Capture the cell that displays the provided text and extract its [X, Y] central coordinate. 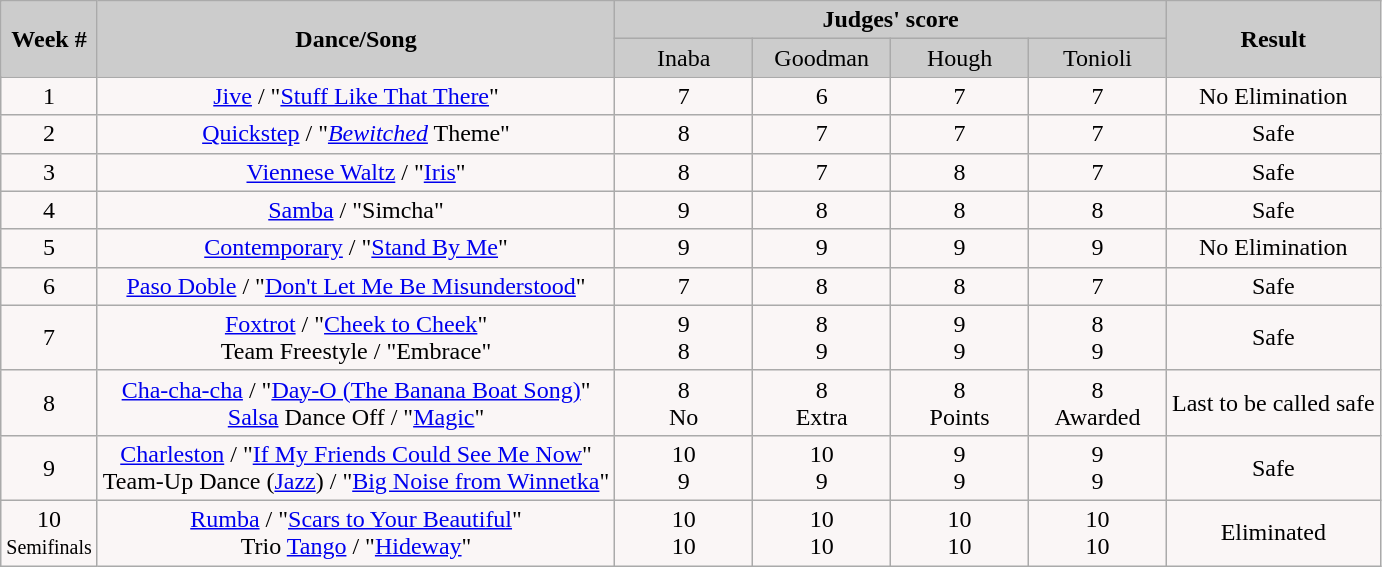
98 [684, 338]
Week # [50, 39]
Tonioli [1098, 58]
Judges' score [891, 20]
5 [50, 248]
Eliminated [1273, 532]
Paso Doble / "Don't Let Me Be Misunderstood" [356, 286]
Cha-cha-cha / "Day-O (The Banana Boat Song)"Salsa Dance Off / "Magic" [356, 402]
Dance/Song [356, 39]
1 [50, 96]
Rumba / "Scars to Your Beautiful"Trio Tango / "Hideway" [356, 532]
8Extra [822, 402]
Last to be called safe [1273, 402]
Hough [960, 58]
Foxtrot / "Cheek to Cheek"Team Freestyle / "Embrace" [356, 338]
8Awarded [1098, 402]
10Semifinals [50, 532]
3 [50, 172]
2 [50, 134]
Samba / "Simcha" [356, 210]
Quickstep / "Bewitched Theme" [356, 134]
8No [684, 402]
Charleston / "If My Friends Could See Me Now"Team-Up Dance (Jazz) / "Big Noise from Winnetka" [356, 468]
Goodman [822, 58]
Result [1273, 39]
4 [50, 210]
Jive / "Stuff Like That There" [356, 96]
8Points [960, 402]
Inaba [684, 58]
Viennese Waltz / "Iris" [356, 172]
Contemporary / "Stand By Me" [356, 248]
